Determine the [x, y] coordinate at the center of the cell enclosing the given text.  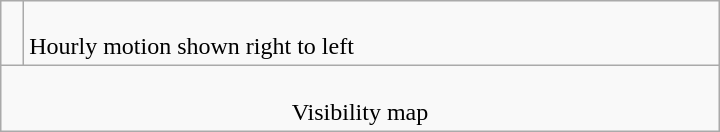
Visibility map [360, 98]
Hourly motion shown right to left [372, 34]
